Search for the cell housing the specified text and yield its (X, Y) center coordinate. 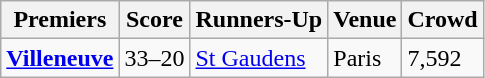
Crowd (442, 20)
Score (154, 20)
7,592 (442, 58)
Paris (365, 58)
Villeneuve (60, 58)
33–20 (154, 58)
Runners-Up (259, 20)
Premiers (60, 20)
St Gaudens (259, 58)
Venue (365, 20)
